Determine the [x, y] coordinate at the center of the cell enclosing the given text.  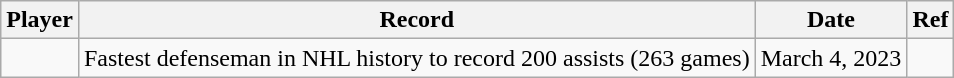
Player [40, 20]
Fastest defenseman in NHL history to record 200 assists (263 games) [416, 58]
March 4, 2023 [831, 58]
Ref [930, 20]
Date [831, 20]
Record [416, 20]
